Output the (x, y) coordinate of the center of the cell containing the given text.  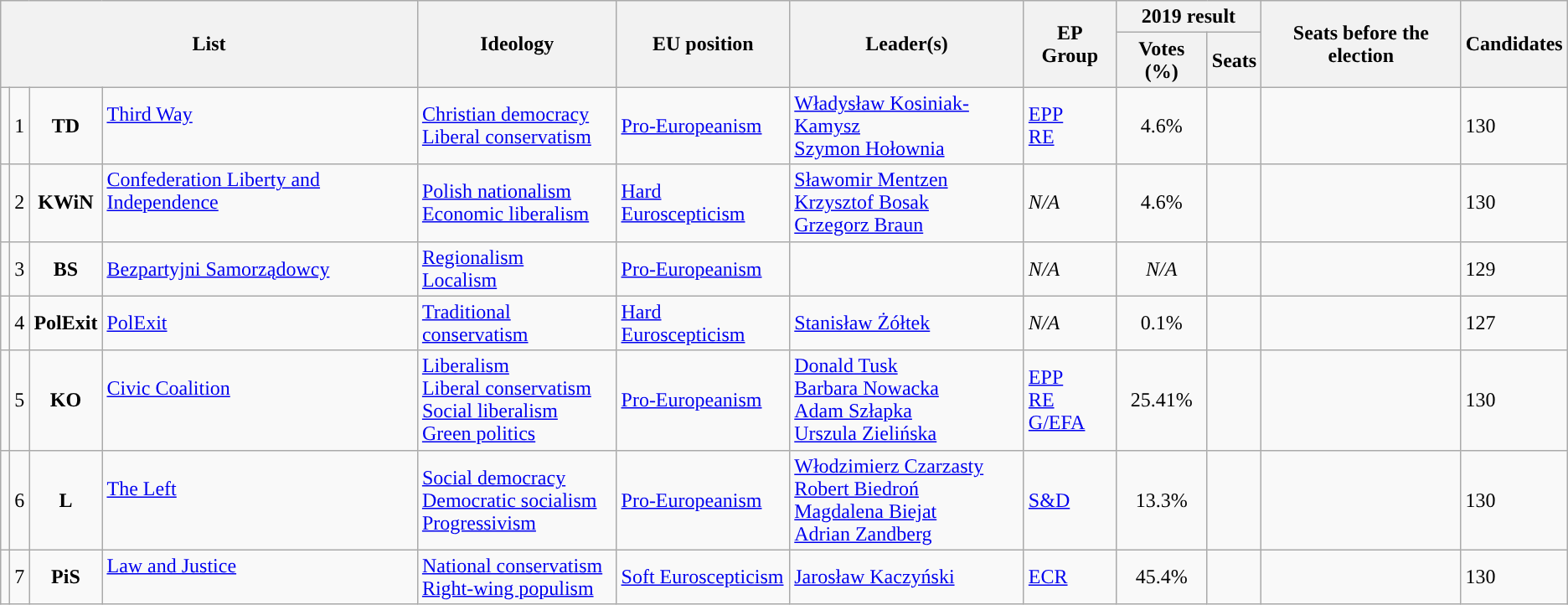
PiS (65, 577)
Włodzimierz CzarzastyRobert BiedrońMagdalena BiejatAdrian Zandberg (907, 499)
Seats (1234, 60)
EPPREG/EFA (1070, 401)
EP Group (1070, 44)
TD (65, 126)
3 (20, 268)
Jarosław Kaczyński (907, 577)
4 (20, 323)
Social democracyDemocratic socialismProgressivism (517, 499)
129 (1514, 268)
L (65, 499)
Votes (%) (1161, 60)
7 (20, 577)
The Left (260, 499)
RegionalismLocalism (517, 268)
45.4% (1161, 577)
S&D (1070, 499)
Civic Coalition (260, 401)
Bezpartyjni Samorządowcy (260, 268)
13.3% (1161, 499)
Seats before the election (1361, 44)
127 (1514, 323)
Stanisław Żółtek (907, 323)
Leader(s) (907, 44)
1 (20, 126)
Third Way (260, 126)
EU position (704, 44)
Donald TuskBarbara NowackaAdam SzłapkaUrszula Zielińska (907, 401)
Candidates (1514, 44)
EPPRE (1070, 126)
5 (20, 401)
KO (65, 401)
Soft Euroscepticism (704, 577)
0.1% (1161, 323)
BS (65, 268)
ECR (1070, 577)
Ideology (517, 44)
Confederation Liberty and Independence (260, 203)
2 (20, 203)
2019 result (1188, 17)
Christian democracyLiberal conservatism (517, 126)
List (209, 44)
6 (20, 499)
Sławomir MentzenKrzysztof BosakGrzegorz Braun (907, 203)
Polish nationalismEconomic liberalism (517, 203)
Traditional conservatism (517, 323)
KWiN (65, 203)
LiberalismLiberal conservatismSocial liberalismGreen politics (517, 401)
25.41% (1161, 401)
Władysław Kosiniak-KamyszSzymon Hołownia (907, 126)
National conservatismRight-wing populism (517, 577)
Law and Justice (260, 577)
